Determine the [x, y] coordinate at the center of the cell enclosing the given text.  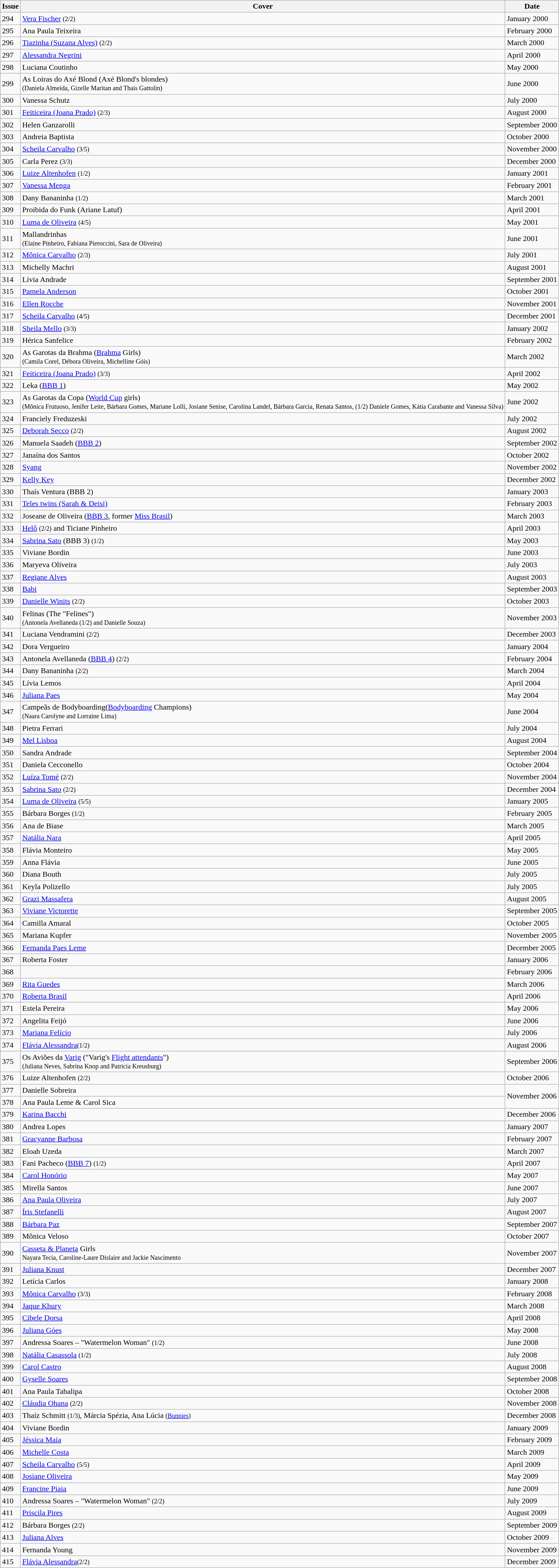
October 2001 [532, 292]
334 [10, 540]
Andressa Soares – "Watermelon Woman" (2/2) [263, 1501]
Pamela Anderson [263, 292]
327 [10, 455]
315 [10, 292]
Ana Paula Teixeira [263, 31]
Franciely Freduzeski [263, 419]
360 [10, 874]
356 [10, 826]
Bárbara Borges (2/2) [263, 1525]
December 2006 [532, 1114]
November 2009 [532, 1549]
Juliana Knust [263, 1269]
307 [10, 186]
406 [10, 1452]
359 [10, 862]
323 [10, 402]
January 2005 [532, 801]
April 2003 [532, 528]
May 2009 [532, 1476]
Andreia Baptista [263, 137]
July 2001 [532, 255]
Flávia Alessandra(1/2) [263, 1045]
Kelly Key [263, 479]
Angelita Feijó [263, 1021]
331 [10, 504]
April 2005 [532, 838]
May 2002 [532, 386]
November 2000 [532, 149]
Mirella Santos [263, 1188]
308 [10, 198]
382 [10, 1151]
February 2009 [532, 1440]
Danielle Sobreira [263, 1090]
398 [10, 1355]
Camilla Amaral [263, 923]
June 2003 [532, 552]
394 [10, 1306]
October 2002 [532, 455]
373 [10, 1033]
November 2002 [532, 467]
347 [10, 712]
361 [10, 887]
Deborah Secco (2/2) [263, 431]
August 2004 [532, 740]
Rita Guedes [263, 984]
303 [10, 137]
Andrea Lopes [263, 1127]
300 [10, 100]
October 2009 [532, 1537]
December 2000 [532, 161]
342 [10, 647]
Sheila Mello (3/3) [263, 328]
311 [10, 239]
April 2007 [532, 1163]
January 2009 [532, 1428]
393 [10, 1294]
350 [10, 752]
Carla Perez (3/3) [263, 161]
Janaína dos Santos [263, 455]
Os Aviões da Varig ("Varig's Flight attendants")(Juliana Neves, Sabrina Knop and Patrícia Kreusburg) [263, 1061]
Íris Stefanelli [263, 1212]
304 [10, 149]
Tiazinha (Suzana Alves) (2/2) [263, 43]
399 [10, 1367]
Ana Paula Oliveira [263, 1200]
299 [10, 84]
354 [10, 801]
Roberta Brasil [263, 996]
384 [10, 1175]
390 [10, 1253]
March 2000 [532, 43]
362 [10, 899]
September 2003 [532, 589]
October 2007 [532, 1236]
April 2000 [532, 55]
319 [10, 340]
363 [10, 911]
May 2005 [532, 850]
302 [10, 125]
March 2006 [532, 984]
381 [10, 1139]
318 [10, 328]
Manuela Saadeh (BBB 2) [263, 443]
Mônica Carvalho (3/3) [263, 1294]
September 2000 [532, 125]
385 [10, 1188]
322 [10, 386]
Maryeva Oliveira [263, 565]
October 2008 [532, 1391]
September 2009 [532, 1525]
Mallandrinhas(Elaine Pinheiro, Fabiana Pieroccini, Sara de Oliveira) [263, 239]
Natália Casassola (1/2) [263, 1355]
June 2009 [532, 1489]
296 [10, 43]
Mônica Veloso [263, 1236]
March 2008 [532, 1306]
August 2005 [532, 899]
326 [10, 443]
395 [10, 1318]
388 [10, 1224]
314 [10, 279]
Luciana Vendramini (2/2) [263, 634]
September 2007 [532, 1224]
February 2000 [532, 31]
Natália Nara [263, 838]
March 2007 [532, 1151]
November 2005 [532, 935]
Cibele Dorsa [263, 1318]
May 2006 [532, 1009]
402 [10, 1403]
April 2004 [532, 683]
Priscila Pires [263, 1513]
Viviane Victorette [263, 911]
343 [10, 659]
Mariana Kupfer [263, 935]
358 [10, 850]
297 [10, 55]
March 2009 [532, 1452]
As Loiras do Axé Blond (Axé Blond's blondes)(Daniela Almeida, Gizelle Maritan and Thais Gattolin) [263, 84]
Scheila Carvalho (5/5) [263, 1464]
Luciana Coutinho [263, 67]
336 [10, 565]
371 [10, 1009]
409 [10, 1489]
Diana Bouth [263, 874]
Date [532, 6]
348 [10, 728]
383 [10, 1163]
May 2004 [532, 695]
Sandra Andrade [263, 752]
May 2000 [532, 67]
Vanessa Schutz [263, 100]
Mariana Felício [263, 1033]
October 2005 [532, 923]
Mel Lisboa [263, 740]
345 [10, 683]
Helen Ganzarolli [263, 125]
January 2008 [532, 1282]
Luma de Oliveira (4/5) [263, 222]
369 [10, 984]
349 [10, 740]
July 2008 [532, 1355]
Bárbara Borges (1/2) [263, 814]
Fernanda Young [263, 1549]
412 [10, 1525]
September 2005 [532, 911]
As Garotas da Brahma (Brahma Girls)(Camila Corel, Débora Oliveira, Michelline Góis) [263, 357]
Lívia Andrade [263, 279]
298 [10, 67]
367 [10, 960]
352 [10, 777]
February 2001 [532, 186]
Ellen Rocche [263, 304]
May 2008 [532, 1330]
Thaíz Schmitt (1/3), Márcia Spézia, Ana Lúcia (Bunnies) [263, 1416]
408 [10, 1476]
378 [10, 1102]
344 [10, 671]
Juliana Paes [263, 695]
October 2003 [532, 601]
October 2004 [532, 765]
January 2003 [532, 492]
Michelly Machri [263, 267]
March 2002 [532, 357]
November 2008 [532, 1403]
October 2000 [532, 137]
December 2008 [532, 1416]
February 2005 [532, 814]
414 [10, 1549]
Teles twins (Sarah & Deisi) [263, 504]
Ana Paula Tabalipa [263, 1391]
August 2008 [532, 1367]
379 [10, 1114]
375 [10, 1061]
Danielle Winits (2/2) [263, 601]
Josiane Oliveira [263, 1476]
306 [10, 173]
339 [10, 601]
320 [10, 357]
January 2004 [532, 647]
317 [10, 316]
July 2006 [532, 1033]
Scheila Carvalho (4/5) [263, 316]
Hérica Sanfelice [263, 340]
July 2009 [532, 1501]
Scheila Carvalho (3/5) [263, 149]
Dany Bananinha (1/2) [263, 198]
March 2001 [532, 198]
February 2003 [532, 504]
Jéssica Maia [263, 1440]
335 [10, 552]
Luize Altenhofen (2/2) [263, 1078]
Francine Piaia [263, 1489]
301 [10, 112]
368 [10, 972]
December 2003 [532, 634]
Leka (BBB 1) [263, 386]
Cover [263, 6]
391 [10, 1269]
June 2002 [532, 402]
415 [10, 1562]
Grazi Massafera [263, 899]
March 2005 [532, 826]
376 [10, 1078]
July 2003 [532, 565]
Flávia Alessandra(2/2) [263, 1562]
June 2006 [532, 1021]
December 2002 [532, 479]
February 2007 [532, 1139]
310 [10, 222]
330 [10, 492]
386 [10, 1200]
November 2007 [532, 1253]
February 2008 [532, 1294]
397 [10, 1342]
Babi [263, 589]
411 [10, 1513]
Dany Bananinha (2/2) [263, 671]
413 [10, 1537]
Antonela Avellaneda (BBB 4) (2/2) [263, 659]
380 [10, 1127]
Cláudia Ohana (2/2) [263, 1403]
Thaís Ventura (BBB 2) [263, 492]
332 [10, 516]
April 2008 [532, 1318]
April 2006 [532, 996]
Sabrina Sato (BBB 3) (1/2) [263, 540]
407 [10, 1464]
April 2009 [532, 1464]
Joseane de Oliveira (BBB 3, former Miss Brasil) [263, 516]
Regiane Alves [263, 577]
410 [10, 1501]
Bárbara Paz [263, 1224]
294 [10, 19]
Roberta Foster [263, 960]
May 2001 [532, 222]
June 2001 [532, 239]
Anna Flávia [263, 862]
July 2002 [532, 419]
Campeãs de Bodyboarding(Bodyboarding Champions)(Naara Carolyne and Lorraine Lima) [263, 712]
312 [10, 255]
401 [10, 1391]
Luize Altenhofen (1/2) [263, 173]
July 2004 [532, 728]
August 2002 [532, 431]
September 2001 [532, 279]
December 2009 [532, 1562]
Fani Pacheco (BBB 7) (1/2) [263, 1163]
August 2007 [532, 1212]
328 [10, 467]
August 2003 [532, 577]
403 [10, 1416]
Carol Honório [263, 1175]
Proibida do Funk (Ariane Latuf) [263, 210]
August 2001 [532, 267]
March 2004 [532, 671]
316 [10, 304]
338 [10, 589]
January 2006 [532, 960]
Michelle Costa [263, 1452]
June 2005 [532, 862]
January 2002 [532, 328]
Andressa Soares – "Watermelon Woman" (1/2) [263, 1342]
December 2001 [532, 316]
Pietra Ferrari [263, 728]
Daniela Cecconello [263, 765]
404 [10, 1428]
Vanessa Menga [263, 186]
305 [10, 161]
341 [10, 634]
Sabrina Sato (2/2) [263, 789]
Ana Paula Leme & Carol Sica [263, 1102]
July 2007 [532, 1200]
Feiticeira (Joana Prado) (3/3) [263, 374]
Juliana Góes [263, 1330]
January 2007 [532, 1127]
February 2004 [532, 659]
December 2004 [532, 789]
Feiticeira (Joana Prado) (2/3) [263, 112]
August 2006 [532, 1045]
Ana de Biase [263, 826]
377 [10, 1090]
Fernanda Paes Leme [263, 947]
340 [10, 618]
May 2003 [532, 540]
Issue [10, 6]
September 2006 [532, 1061]
August 2000 [532, 112]
Jaque Khury [263, 1306]
October 2006 [532, 1078]
Alessandra Negrini [263, 55]
295 [10, 31]
Letícia Carlos [263, 1282]
Flávia Monteiro [263, 850]
324 [10, 419]
321 [10, 374]
Casseta & Planeta GirlsNayara Tecia, Caroline-Laure Dislaire and Jackie Nascimento [263, 1253]
365 [10, 935]
July 2000 [532, 100]
366 [10, 947]
329 [10, 479]
Dora Vergueiro [263, 647]
February 2002 [532, 340]
Estela Pereira [263, 1009]
April 2002 [532, 374]
September 2004 [532, 752]
Carol Castro [263, 1367]
346 [10, 695]
November 2004 [532, 777]
Gracyanne Barbosa [263, 1139]
Luma de Oliveira (5/5) [263, 801]
364 [10, 923]
Gyselle Soares [263, 1379]
Keyla Polizello [263, 887]
January 2001 [532, 173]
June 2004 [532, 712]
400 [10, 1379]
313 [10, 267]
333 [10, 528]
Felinas (The "Felines")(Antonela Avellaneda (1/2) and Danielle Souza) [263, 618]
Juliana Alves [263, 1537]
325 [10, 431]
387 [10, 1212]
Helô (2/2) and Ticiane Pinheiro [263, 528]
August 2009 [532, 1513]
November 2006 [532, 1096]
May 2007 [532, 1175]
353 [10, 789]
November 2001 [532, 304]
396 [10, 1330]
355 [10, 814]
392 [10, 1282]
Syang [263, 467]
June 2000 [532, 84]
January 2000 [532, 19]
389 [10, 1236]
Eloah Uzeda [263, 1151]
Lívia Lemos [263, 683]
June 2007 [532, 1188]
Karina Bacchi [263, 1114]
372 [10, 1021]
405 [10, 1440]
374 [10, 1045]
March 2003 [532, 516]
357 [10, 838]
June 2008 [532, 1342]
November 2003 [532, 618]
337 [10, 577]
Vera Fischer (2/2) [263, 19]
February 2006 [532, 972]
September 2008 [532, 1379]
Mônica Carvalho (2/3) [263, 255]
September 2002 [532, 443]
December 2005 [532, 947]
351 [10, 765]
Luíza Tomé (2/2) [263, 777]
April 2001 [532, 210]
370 [10, 996]
December 2007 [532, 1269]
309 [10, 210]
